Determine the [x, y] coordinate at the center of the cell enclosing the given text.  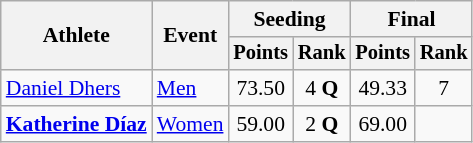
Katherine Díaz [76, 124]
73.50 [260, 88]
Seeding [289, 19]
7 [444, 88]
69.00 [382, 124]
Men [190, 88]
49.33 [382, 88]
Final [411, 19]
Athlete [76, 36]
59.00 [260, 124]
Event [190, 36]
4 Q [322, 88]
2 Q [322, 124]
Women [190, 124]
Daniel Dhers [76, 88]
